Capture the cell that displays the provided text and extract its (X, Y) central coordinate. 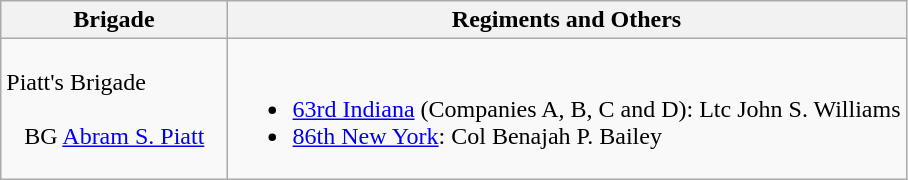
Piatt's Brigade BG Abram S. Piatt (114, 109)
Regiments and Others (566, 20)
Brigade (114, 20)
63rd Indiana (Companies A, B, C and D): Ltc John S. Williams86th New York: Col Benajah P. Bailey (566, 109)
